Pinpoint the cell where the given text exists, returning its (X, Y) midpoint coordinate. 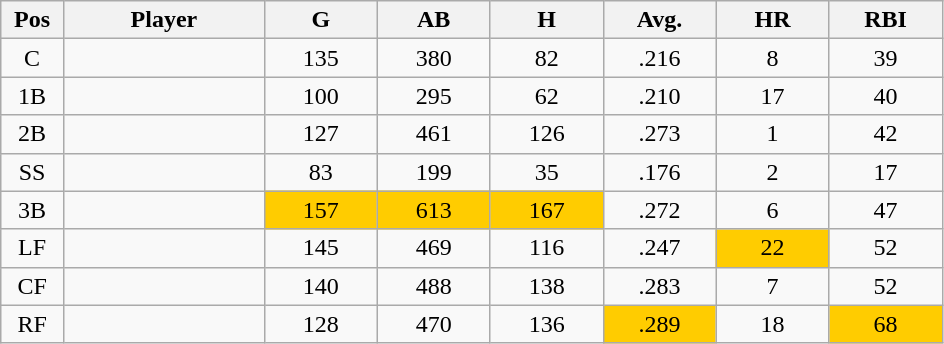
6 (772, 210)
470 (434, 324)
62 (546, 96)
.176 (660, 172)
140 (320, 286)
39 (886, 58)
.247 (660, 248)
.289 (660, 324)
126 (546, 134)
380 (434, 58)
82 (546, 58)
.210 (660, 96)
.216 (660, 58)
2 (772, 172)
H (546, 20)
68 (886, 324)
HR (772, 20)
.273 (660, 134)
G (320, 20)
157 (320, 210)
83 (320, 172)
128 (320, 324)
469 (434, 248)
Player (164, 20)
461 (434, 134)
Avg. (660, 20)
CF (32, 286)
.272 (660, 210)
100 (320, 96)
1B (32, 96)
C (32, 58)
145 (320, 248)
199 (434, 172)
488 (434, 286)
42 (886, 134)
35 (546, 172)
18 (772, 324)
AB (434, 20)
7 (772, 286)
1 (772, 134)
RBI (886, 20)
47 (886, 210)
40 (886, 96)
135 (320, 58)
LF (32, 248)
295 (434, 96)
Pos (32, 20)
167 (546, 210)
8 (772, 58)
SS (32, 172)
RF (32, 324)
138 (546, 286)
136 (546, 324)
3B (32, 210)
22 (772, 248)
116 (546, 248)
127 (320, 134)
.283 (660, 286)
613 (434, 210)
2B (32, 134)
